Pinpoint the cell where the given text exists, returning its (X, Y) midpoint coordinate. 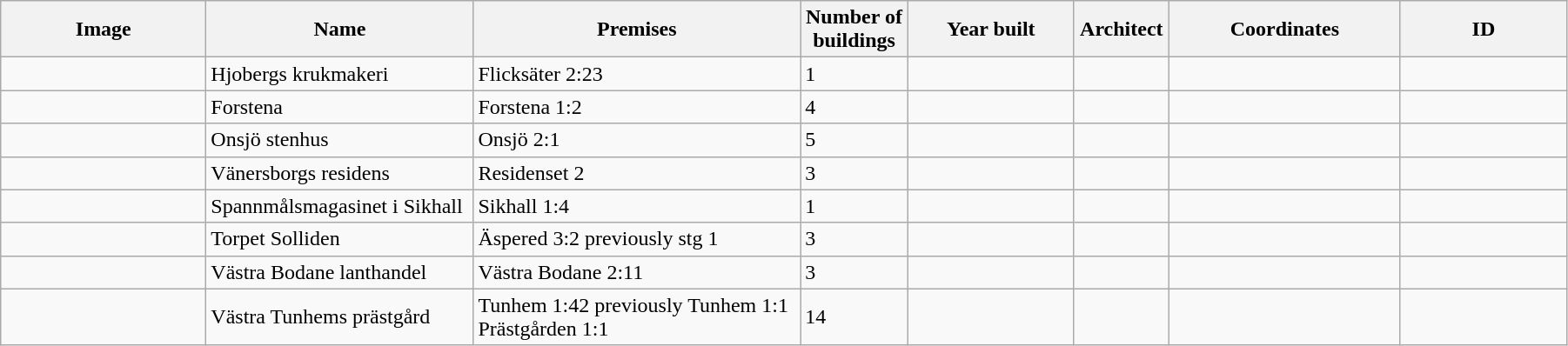
Coordinates (1284, 30)
ID (1483, 30)
Vänersborgs residens (339, 173)
Spannmålsmagasinet i Sikhall (339, 206)
Hjobergs krukmakeri (339, 74)
Tunhem 1:42 previously Tunhem 1:1Prästgården 1:1 (637, 316)
Forstena 1:2 (637, 107)
Torpet Solliden (339, 239)
Premises (637, 30)
Västra Bodane 2:11 (637, 272)
5 (854, 140)
Sikhall 1:4 (637, 206)
Name (339, 30)
4 (854, 107)
Number ofbuildings (854, 30)
14 (854, 316)
Forstena (339, 107)
Västra Tunhems prästgård (339, 316)
Flicksäter 2:23 (637, 74)
Äspered 3:2 previously stg 1 (637, 239)
Onsjö 2:1 (637, 140)
Architect (1121, 30)
Västra Bodane lanthandel (339, 272)
Year built (990, 30)
Residenset 2 (637, 173)
Onsjö stenhus (339, 140)
Image (104, 30)
